For the text-containing cell, return its midpoint in [x, y] coordinate format. 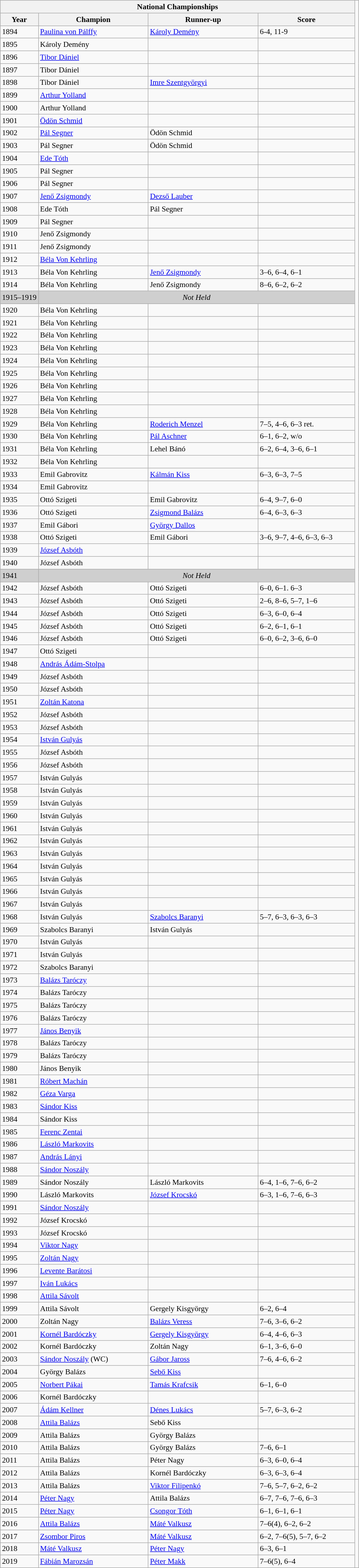
6–3, 6–3, 6–4 [306, 1473]
1913 [19, 272]
1969 [19, 930]
1933 [19, 474]
Iván Lukács [93, 1283]
1991 [19, 1208]
1897 [19, 70]
1979 [19, 1056]
1964 [19, 866]
1901 [19, 121]
7–6, 4–6, 6–2 [306, 1359]
1941 [19, 576]
1965 [19, 879]
6–1, 3–6, 6–0 [306, 1347]
2010 [19, 1448]
1921 [19, 323]
2012 [19, 1473]
1993 [19, 1233]
1983 [19, 1107]
6–4, 9–7, 6–0 [306, 500]
1934 [19, 487]
Levente Barátosi [93, 1271]
8–6, 6–2, 6–2 [306, 285]
6–1, 6–1, 6–1 [306, 1511]
2016 [19, 1524]
2017 [19, 1536]
1942 [19, 588]
1975 [19, 1006]
1922 [19, 335]
6–2, 6–4, 3–6, 6–1 [306, 449]
1932 [19, 462]
1929 [19, 424]
1928 [19, 411]
2018 [19, 1549]
1898 [19, 83]
1935 [19, 500]
1896 [19, 57]
7–6, 5–7, 6–2, 6–2 [306, 1486]
2–6, 8–6, 5–7, 1–6 [306, 601]
1927 [19, 399]
1946 [19, 639]
Tamás Krafcsik [203, 1385]
2014 [19, 1498]
Score [306, 20]
1970 [19, 942]
2002 [19, 1347]
1907 [19, 197]
1914 [19, 285]
1998 [19, 1296]
1952 [19, 715]
Lehel Bánó [203, 449]
1947 [19, 651]
1902 [19, 133]
1920 [19, 310]
Dénes Lukács [203, 1410]
1959 [19, 803]
1994 [19, 1245]
2008 [19, 1423]
1945 [19, 626]
1977 [19, 1031]
1903 [19, 146]
Géza Varga [93, 1094]
1909 [19, 222]
Zoltán Katona [93, 702]
6–3, 6–3, 7–5 [306, 474]
7–6, 6–1 [306, 1448]
1978 [19, 1043]
1990 [19, 1195]
1984 [19, 1119]
1939 [19, 550]
Paulina von Pálffy [93, 32]
1958 [19, 791]
1912 [19, 260]
1895 [19, 45]
3–6, 6–4, 6–1 [306, 272]
András Lányi [93, 1157]
7–6(4), 6–2, 6–2 [306, 1524]
1905 [19, 171]
Pál Aschner [203, 436]
1923 [19, 348]
1924 [19, 361]
2001 [19, 1334]
2006 [19, 1397]
1976 [19, 1018]
1954 [19, 740]
1973 [19, 980]
3–6, 9–7, 4–6, 6–3, 6–3 [306, 538]
1904 [19, 159]
1951 [19, 702]
2004 [19, 1372]
1972 [19, 968]
Kálmán Kiss [203, 474]
7–5, 4–6, 6–3 ret. [306, 424]
1987 [19, 1157]
1962 [19, 841]
1926 [19, 386]
1940 [19, 563]
Gábor Jaross [203, 1359]
1957 [19, 778]
Zsombor Piros [93, 1536]
6–3, 6–1 [306, 1549]
2000 [19, 1321]
6–2, 6–1, 6–1 [306, 626]
2007 [19, 1410]
1944 [19, 614]
1949 [19, 677]
National Championships [178, 7]
2005 [19, 1385]
1950 [19, 689]
6–4, 4–6, 6–3 [306, 1334]
Ferenc Zentai [93, 1132]
1930 [19, 436]
1992 [19, 1220]
2013 [19, 1486]
1899 [19, 95]
Viktor Filipenkó [203, 1486]
6–2, 6–4 [306, 1309]
2003 [19, 1359]
1988 [19, 1170]
1997 [19, 1283]
Roderich Menzel [203, 424]
Year [19, 20]
1915–1919 [19, 298]
1931 [19, 449]
1937 [19, 525]
Csongor Tóth [203, 1511]
1966 [19, 892]
1900 [19, 108]
Sándor Noszály (WC) [93, 1359]
Péter Makk [203, 1562]
6–3, 1–6, 7–6, 6–3 [306, 1195]
1974 [19, 993]
2009 [19, 1435]
Norbert Pákai [93, 1385]
6–2, 7–6(5), 5–7, 6–2 [306, 1536]
1953 [19, 727]
1999 [19, 1309]
1894 [19, 32]
6–0, 6–1. 6–3 [306, 588]
Róbert Machán [93, 1081]
1963 [19, 854]
Ádám Kellner [93, 1410]
2015 [19, 1511]
1961 [19, 829]
Runner-up [203, 20]
Imre Szentgyörgyi [203, 83]
1986 [19, 1144]
5–7, 6–3, 6–2 [306, 1410]
1910 [19, 234]
6–4, 6–3, 6–3 [306, 512]
6–4, 1–6, 7–6, 6–2 [306, 1182]
1982 [19, 1094]
Balázs Veress [203, 1321]
1995 [19, 1258]
5–7, 6–3, 6–3, 6–3 [306, 917]
6–1, 6–2, w/o [306, 436]
Champion [93, 20]
András Ádám-Stolpa [93, 664]
1981 [19, 1081]
1948 [19, 664]
1936 [19, 512]
1938 [19, 538]
Dezső Lauber [203, 197]
1911 [19, 247]
Fábián Marozsán [93, 1562]
1960 [19, 816]
7–6(5), 6–4 [306, 1562]
1996 [19, 1271]
6–7, 7–6, 7–6, 6–3 [306, 1498]
1908 [19, 209]
6–0, 6–2, 3–6, 6–0 [306, 639]
György Dallos [203, 525]
7–6, 3–6, 6–2 [306, 1321]
1943 [19, 601]
1971 [19, 955]
1925 [19, 373]
1985 [19, 1132]
Viktor Nagy [93, 1245]
1989 [19, 1182]
Zsigmond Balázs [203, 512]
1955 [19, 753]
6–1, 6–0 [306, 1385]
1967 [19, 904]
2019 [19, 1562]
1956 [19, 765]
6-4, 11-9 [306, 32]
1980 [19, 1069]
2011 [19, 1460]
1906 [19, 184]
1968 [19, 917]
